Find where the given text appears and provide that cell's center as [x, y] coordinate. 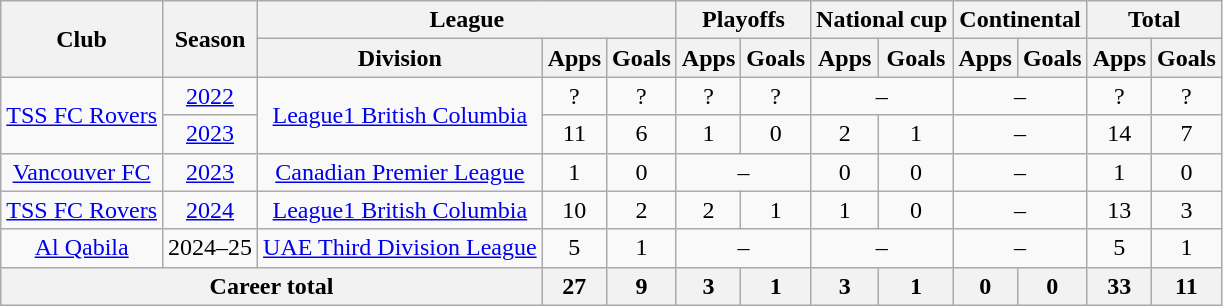
League [468, 20]
Continental [1020, 20]
13 [1119, 210]
Club [82, 39]
Vancouver FC [82, 172]
National cup [882, 20]
6 [642, 134]
Total [1154, 20]
27 [574, 286]
Career total [272, 286]
Playoffs [743, 20]
Al Qabila [82, 248]
2022 [210, 96]
9 [642, 286]
2024 [210, 210]
UAE Third Division League [400, 248]
Division [400, 58]
2024–25 [210, 248]
10 [574, 210]
14 [1119, 134]
7 [1187, 134]
Canadian Premier League [400, 172]
Season [210, 39]
33 [1119, 286]
